Identify which cell holds the provided text, then report its (x, y) central coordinate. 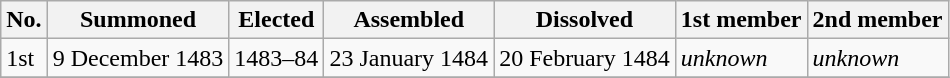
1st (24, 58)
1483–84 (276, 58)
Assembled (409, 20)
1st member (741, 20)
Elected (276, 20)
Summoned (138, 20)
20 February 1484 (585, 58)
23 January 1484 (409, 58)
No. (24, 20)
9 December 1483 (138, 58)
2nd member (878, 20)
Dissolved (585, 20)
